Capture the cell that displays the provided text and extract its [x, y] central coordinate. 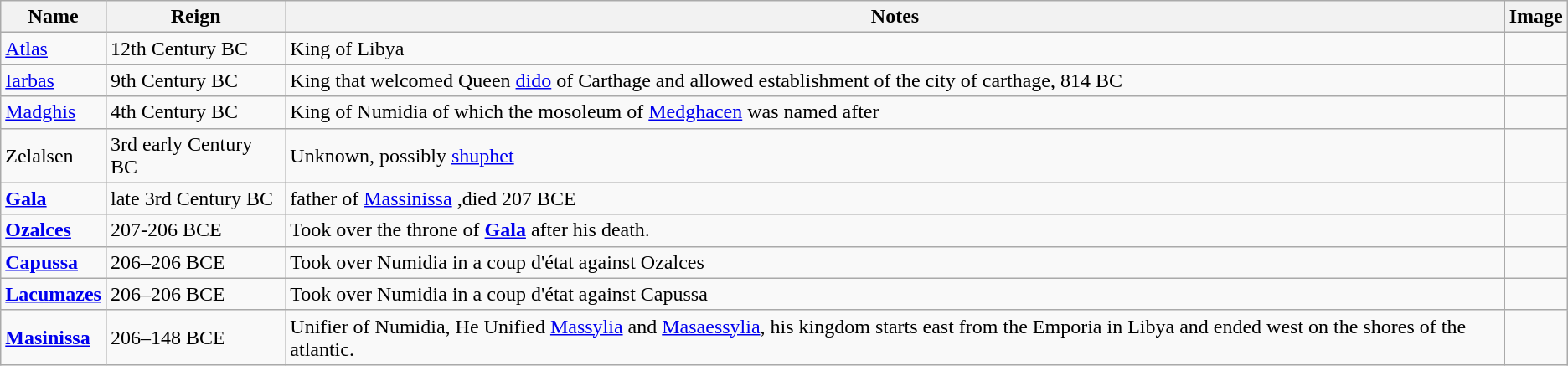
Lacumazes [54, 294]
Reign [195, 17]
Unknown, possibly shuphet [895, 156]
late 3rd Century BC [195, 198]
father of Massinissa ,died 207 BCE [895, 198]
Name [54, 17]
207-206 BCE [195, 230]
King that welcomed Queen dido of Carthage and allowed establishment of the city of carthage, 814 BC [895, 80]
Masinissa [54, 337]
12th Century BC [195, 49]
Gala [54, 198]
Took over Numidia in a coup d'état against Ozalces [895, 262]
Iarbas [54, 80]
Ozalces [54, 230]
9th Century BC [195, 80]
206–148 BCE [195, 337]
Took over the throne of Gala after his death. [895, 230]
King of Libya [895, 49]
Capussa [54, 262]
Atlas [54, 49]
Madghis [54, 112]
3rd early Century BC [195, 156]
King of Numidia of which the mosoleum of Medghacen was named after [895, 112]
Took over Numidia in a coup d'état against Capussa [895, 294]
Notes [895, 17]
Image [1536, 17]
4th Century BC [195, 112]
Zelalsen [54, 156]
